Extract the [x, y] coordinate from the center of the cell holding the provided text.  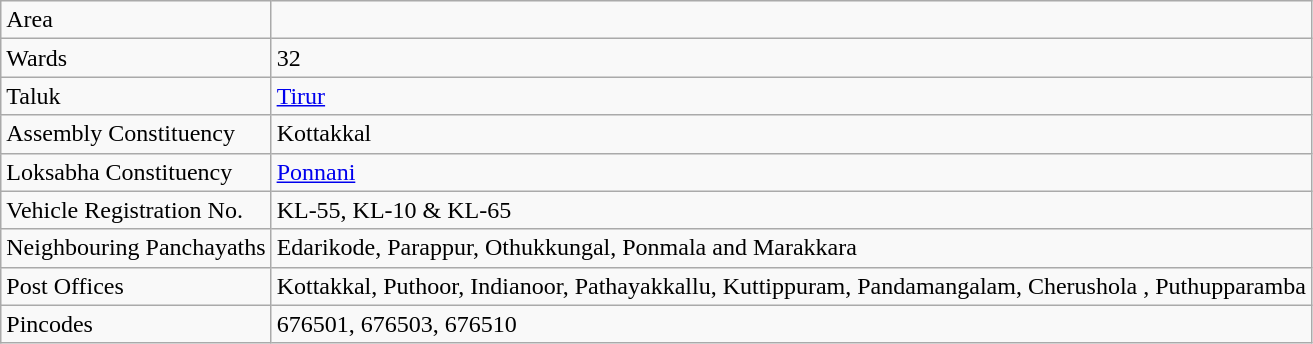
Assembly Constituency [136, 134]
676501, 676503, 676510 [791, 324]
Tirur [791, 96]
Edarikode, Parappur, Othukkungal, Ponmala and Marakkara [791, 248]
Loksabha Constituency [136, 172]
KL-55, KL-10 & KL-65 [791, 210]
Taluk [136, 96]
Post Offices [136, 286]
Vehicle Registration No. [136, 210]
Area [136, 20]
Ponnani [791, 172]
Pincodes [136, 324]
Kottakkal [791, 134]
Kottakkal, Puthoor, Indianoor, Pathayakkallu, Kuttippuram, Pandamangalam, Cherushola , Puthupparamba [791, 286]
Neighbouring Panchayaths [136, 248]
32 [791, 58]
Wards [136, 58]
